Scan for the cell matching the given text and deliver its (X, Y) coordinate at center. 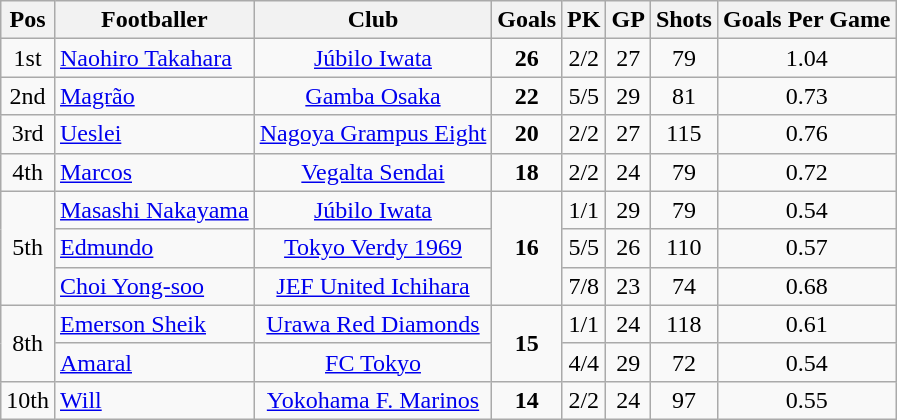
115 (684, 134)
JEF United Ichihara (373, 286)
FC Tokyo (373, 362)
0.73 (806, 96)
Masashi Nakayama (154, 210)
18 (527, 172)
Pos (28, 20)
16 (527, 248)
3rd (28, 134)
Tokyo Verdy 1969 (373, 248)
1.04 (806, 58)
7/8 (584, 286)
0.61 (806, 324)
15 (527, 343)
Goals Per Game (806, 20)
81 (684, 96)
GP (628, 20)
10th (28, 400)
14 (527, 400)
20 (527, 134)
Urawa Red Diamonds (373, 324)
Naohiro Takahara (154, 58)
4/4 (584, 362)
Marcos (154, 172)
118 (684, 324)
Ueslei (154, 134)
Will (154, 400)
72 (684, 362)
5th (28, 248)
Edmundo (154, 248)
22 (527, 96)
Gamba Osaka (373, 96)
74 (684, 286)
97 (684, 400)
Goals (527, 20)
Vegalta Sendai (373, 172)
Club (373, 20)
8th (28, 343)
PK (584, 20)
Nagoya Grampus Eight (373, 134)
110 (684, 248)
Amaral (154, 362)
0.72 (806, 172)
2nd (28, 96)
Emerson Sheik (154, 324)
Footballer (154, 20)
23 (628, 286)
Shots (684, 20)
Yokohama F. Marinos (373, 400)
Magrão (154, 96)
0.57 (806, 248)
Choi Yong-soo (154, 286)
4th (28, 172)
0.55 (806, 400)
1st (28, 58)
0.68 (806, 286)
0.76 (806, 134)
